Return [X, Y] of the center of cell containing provided text 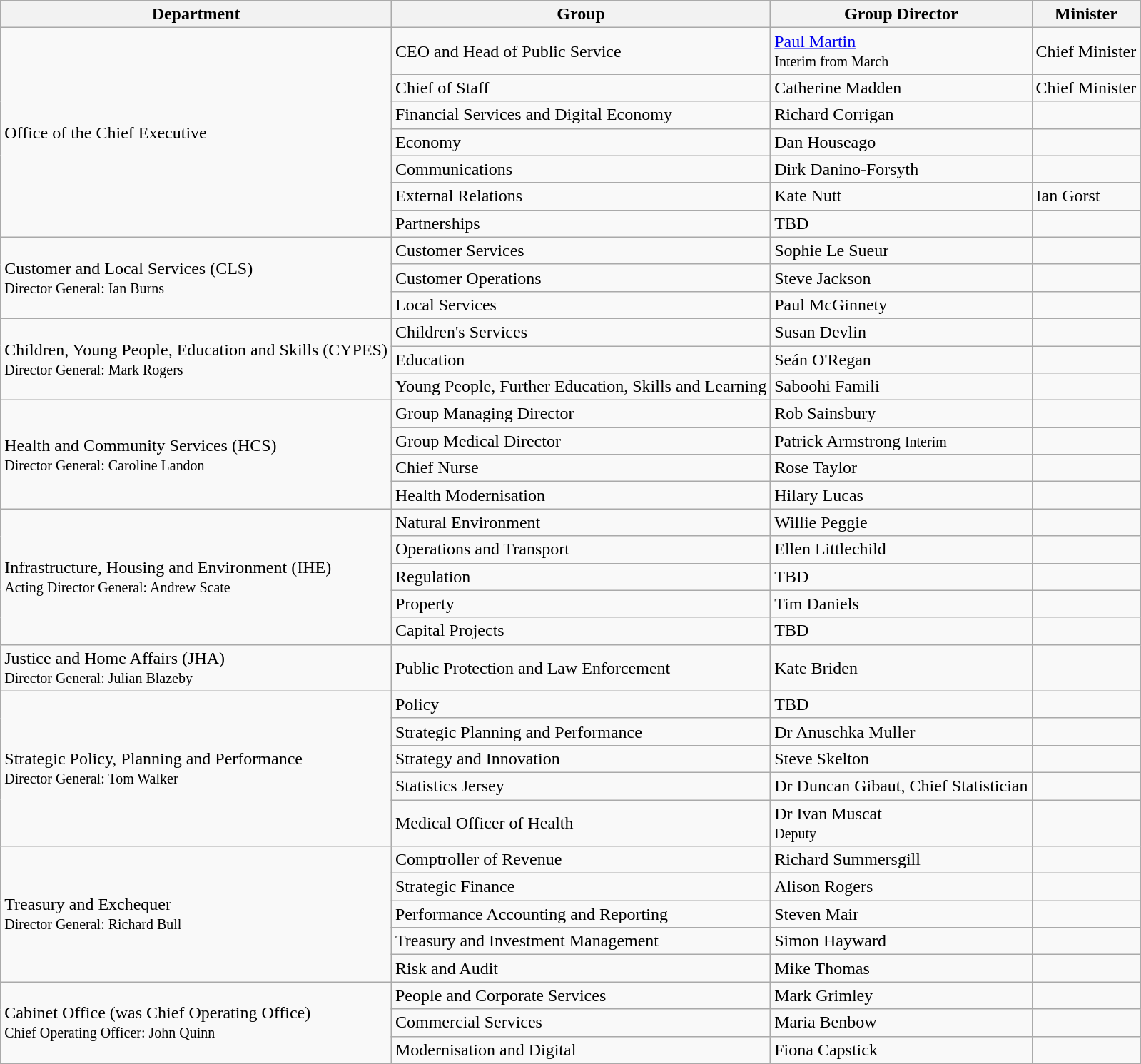
Richard Corrigan [901, 115]
Comptroller of Revenue [581, 860]
Alison Rogers [901, 887]
Dan Houseago [901, 142]
Capital Projects [581, 631]
Minister [1086, 14]
Kate Briden [901, 668]
Risk and Audit [581, 968]
Paul MartinInterim from March [901, 51]
Office of the Chief Executive [196, 133]
Dirk Danino-Forsyth [901, 169]
Modernisation and Digital [581, 1050]
Customer and Local Services (CLS)Director General: Ian Burns [196, 278]
Children's Services [581, 332]
Rose Taylor [901, 468]
CEO and Head of Public Service [581, 51]
Local Services [581, 305]
Hilary Lucas [901, 495]
Steven Mair [901, 914]
Financial Services and Digital Economy [581, 115]
Education [581, 359]
Infrastructure, Housing and Environment (IHE)Acting Director General: Andrew Scate [196, 577]
Commercial Services [581, 1023]
Group Managing Director [581, 414]
Operations and Transport [581, 549]
Natural Environment [581, 522]
Group Medical Director [581, 441]
Group [581, 14]
Dr Ivan MuscatDeputy [901, 822]
Steve Jackson [901, 278]
Cabinet Office (was Chief Operating Office)Chief Operating Officer: John Quinn [196, 1023]
Group Director [901, 14]
People and Corporate Services [581, 995]
Steve Skelton [901, 759]
Treasury and Investment Management [581, 941]
Chief of Staff [581, 88]
Rob Sainsbury [901, 414]
Health Modernisation [581, 495]
Mark Grimley [901, 995]
Strategic Finance [581, 887]
Department [196, 14]
Health and Community Services (HCS)Director General: Caroline Landon [196, 455]
Chief Nurse [581, 468]
Strategic Policy, Planning and PerformanceDirector General: Tom Walker [196, 768]
Dr Anuschka Muller [901, 731]
Justice and Home Affairs (JHA)Director General: Julian Blazeby [196, 668]
Policy [581, 704]
Susan Devlin [901, 332]
External Relations [581, 196]
Communications [581, 169]
Public Protection and Law Enforcement [581, 668]
Medical Officer of Health [581, 822]
Property [581, 604]
Customer Operations [581, 278]
Children, Young People, Education and Skills (CYPES)Director General: Mark Rogers [196, 359]
Tim Daniels [901, 604]
Patrick Armstrong Interim [901, 441]
Dr Duncan Gibaut, Chief Statistician [901, 786]
Seán O'Regan [901, 359]
Customer Services [581, 250]
Treasury and ExchequerDirector General: Richard Bull [196, 914]
Partnerships [581, 223]
Strategy and Innovation [581, 759]
Regulation [581, 577]
Ian Gorst [1086, 196]
Strategic Planning and Performance [581, 731]
Young People, Further Education, Skills and Learning [581, 387]
Kate Nutt [901, 196]
Ellen Littlechild [901, 549]
Economy [581, 142]
Mike Thomas [901, 968]
Performance Accounting and Reporting [581, 914]
Catherine Madden [901, 88]
Willie Peggie [901, 522]
Sophie Le Sueur [901, 250]
Saboohi Famili [901, 387]
Richard Summersgill [901, 860]
Simon Hayward [901, 941]
Paul McGinnety [901, 305]
Statistics Jersey [581, 786]
Fiona Capstick [901, 1050]
Maria Benbow [901, 1023]
